Scan for the cell matching the given text and deliver its (X, Y) coordinate at center. 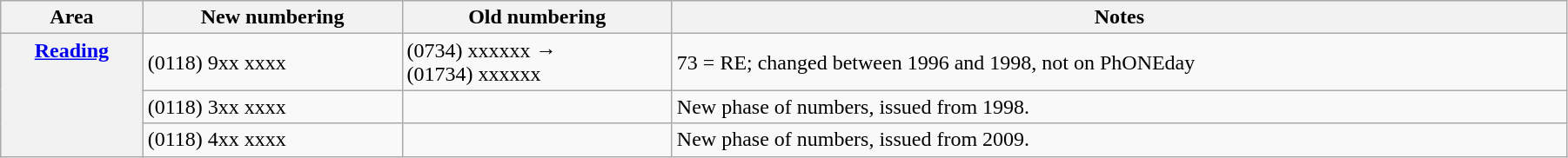
New phase of numbers, issued from 2009. (1119, 140)
(0118) 3xx xxxx (272, 107)
New numbering (272, 17)
Area (71, 17)
Old numbering (537, 17)
New phase of numbers, issued from 1998. (1119, 107)
(0118) 9xx xxxx (272, 63)
Reading (71, 95)
(0734) xxxxxx →(01734) xxxxxx (537, 63)
Notes (1119, 17)
73 = RE; changed between 1996 and 1998, not on PhONEday (1119, 63)
(0118) 4xx xxxx (272, 140)
